Detect which cell encompasses the target text, then output its (x, y) center coordinate. 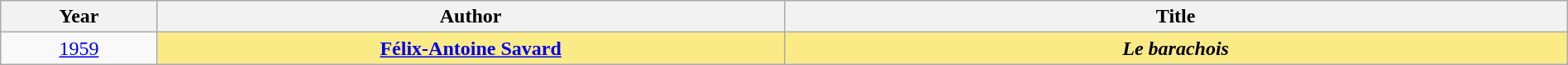
Title (1176, 17)
Author (471, 17)
Le barachois (1176, 48)
Year (79, 17)
Félix-Antoine Savard (471, 48)
1959 (79, 48)
